From the cell containing the given text, extract its center point as (X, Y) coordinate. 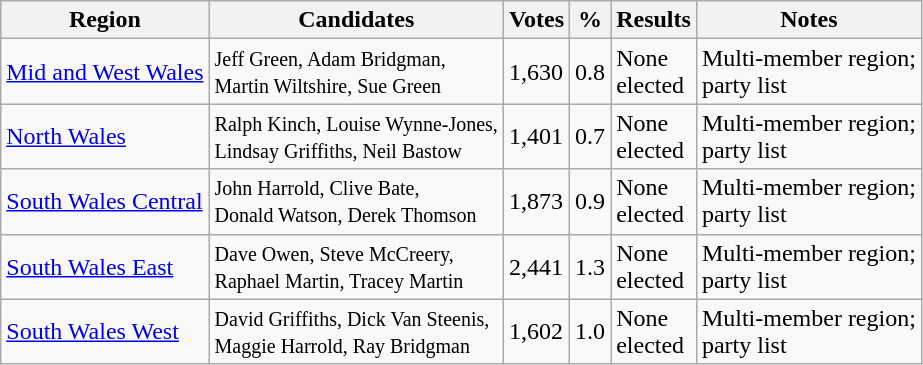
1,401 (536, 136)
North Wales (105, 136)
0.9 (590, 202)
Mid and West Wales (105, 72)
Votes (536, 20)
Candidates (356, 20)
1.0 (590, 332)
South Wales West (105, 332)
1,873 (536, 202)
1,630 (536, 72)
South Wales Central (105, 202)
2,441 (536, 266)
Region (105, 20)
% (590, 20)
David Griffiths, Dick Van Steenis,Maggie Harrold, Ray Bridgman (356, 332)
South Wales East (105, 266)
Ralph Kinch, Louise Wynne-Jones,Lindsay Griffiths, Neil Bastow (356, 136)
Results (654, 20)
0.7 (590, 136)
Dave Owen, Steve McCreery,Raphael Martin, Tracey Martin (356, 266)
John Harrold, Clive Bate,Donald Watson, Derek Thomson (356, 202)
Notes (808, 20)
1.3 (590, 266)
0.8 (590, 72)
Jeff Green, Adam Bridgman,Martin Wiltshire, Sue Green (356, 72)
1,602 (536, 332)
